Detect which cell encompasses the target text, then output its [X, Y] center coordinate. 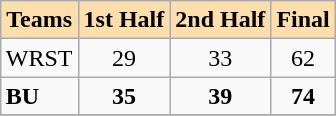
WRST [39, 58]
33 [220, 58]
Teams [39, 20]
39 [220, 96]
Final [303, 20]
BU [39, 96]
35 [124, 96]
29 [124, 58]
1st Half [124, 20]
62 [303, 58]
2nd Half [220, 20]
74 [303, 96]
